Scan for the cell matching the given text and deliver its [x, y] coordinate at center. 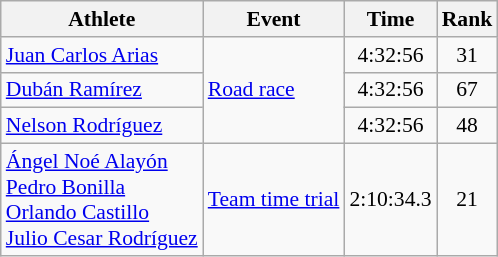
67 [468, 90]
Rank [468, 19]
Event [274, 19]
Nelson Rodríguez [102, 126]
Ángel Noé AlayónPedro BonillaOrlando CastilloJulio Cesar Rodríguez [102, 200]
Athlete [102, 19]
31 [468, 55]
Juan Carlos Arias [102, 55]
Road race [274, 90]
21 [468, 200]
2:10:34.3 [390, 200]
Team time trial [274, 200]
Time [390, 19]
Dubán Ramírez [102, 90]
48 [468, 126]
